Find where the given text appears and provide that cell's center as (X, Y) coordinate. 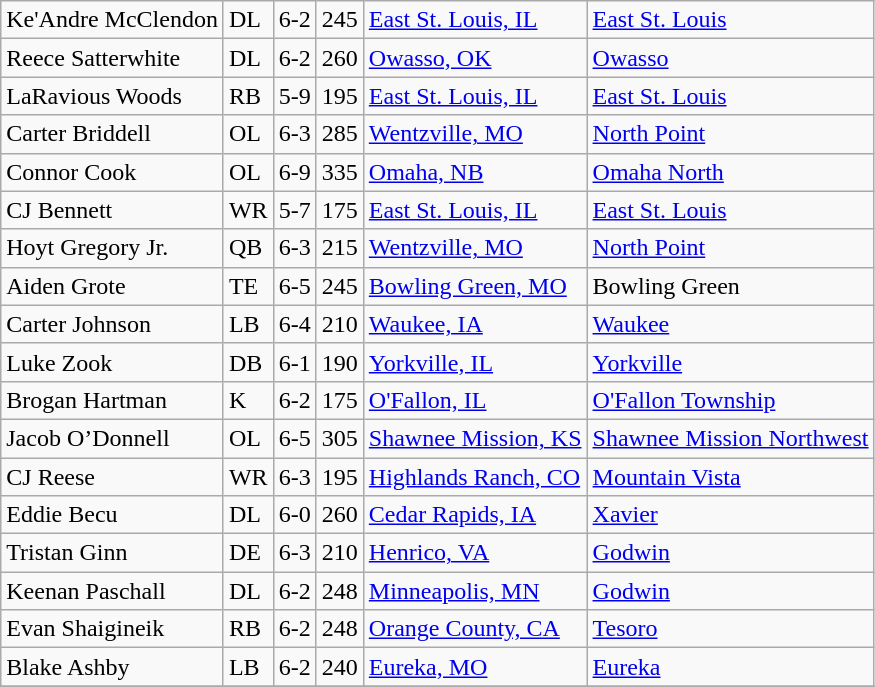
Ke'Andre McClendon (112, 20)
Bowling Green (730, 286)
Jacob O’Donnell (112, 438)
O'Fallon, IL (475, 400)
305 (340, 438)
Yorkville (730, 362)
Eureka, MO (475, 667)
335 (340, 172)
Owasso (730, 58)
6-4 (294, 324)
5-7 (294, 210)
Highlands Ranch, CO (475, 477)
Evan Shaigineik (112, 629)
Keenan Paschall (112, 591)
CJ Reese (112, 477)
Orange County, CA (475, 629)
Minneapolis, MN (475, 591)
Blake Ashby (112, 667)
Henrico, VA (475, 553)
Luke Zook (112, 362)
Aiden Grote (112, 286)
6-1 (294, 362)
Eddie Becu (112, 515)
Waukee, IA (475, 324)
DB (248, 362)
DE (248, 553)
Owasso, OK (475, 58)
Mountain Vista (730, 477)
Omaha, NB (475, 172)
Omaha North (730, 172)
5-9 (294, 96)
Shawnee Mission Northwest (730, 438)
6-0 (294, 515)
Carter Briddell (112, 134)
Tesoro (730, 629)
Brogan Hartman (112, 400)
O'Fallon Township (730, 400)
Eureka (730, 667)
Bowling Green, MO (475, 286)
6-9 (294, 172)
Carter Johnson (112, 324)
240 (340, 667)
Tristan Ginn (112, 553)
K (248, 400)
LaRavious Woods (112, 96)
190 (340, 362)
CJ Bennett (112, 210)
Waukee (730, 324)
285 (340, 134)
QB (248, 248)
Cedar Rapids, IA (475, 515)
Xavier (730, 515)
Hoyt Gregory Jr. (112, 248)
TE (248, 286)
Shawnee Mission, KS (475, 438)
Yorkville, IL (475, 362)
Connor Cook (112, 172)
Reece Satterwhite (112, 58)
215 (340, 248)
